Identify which cell holds the provided text, then report its (X, Y) central coordinate. 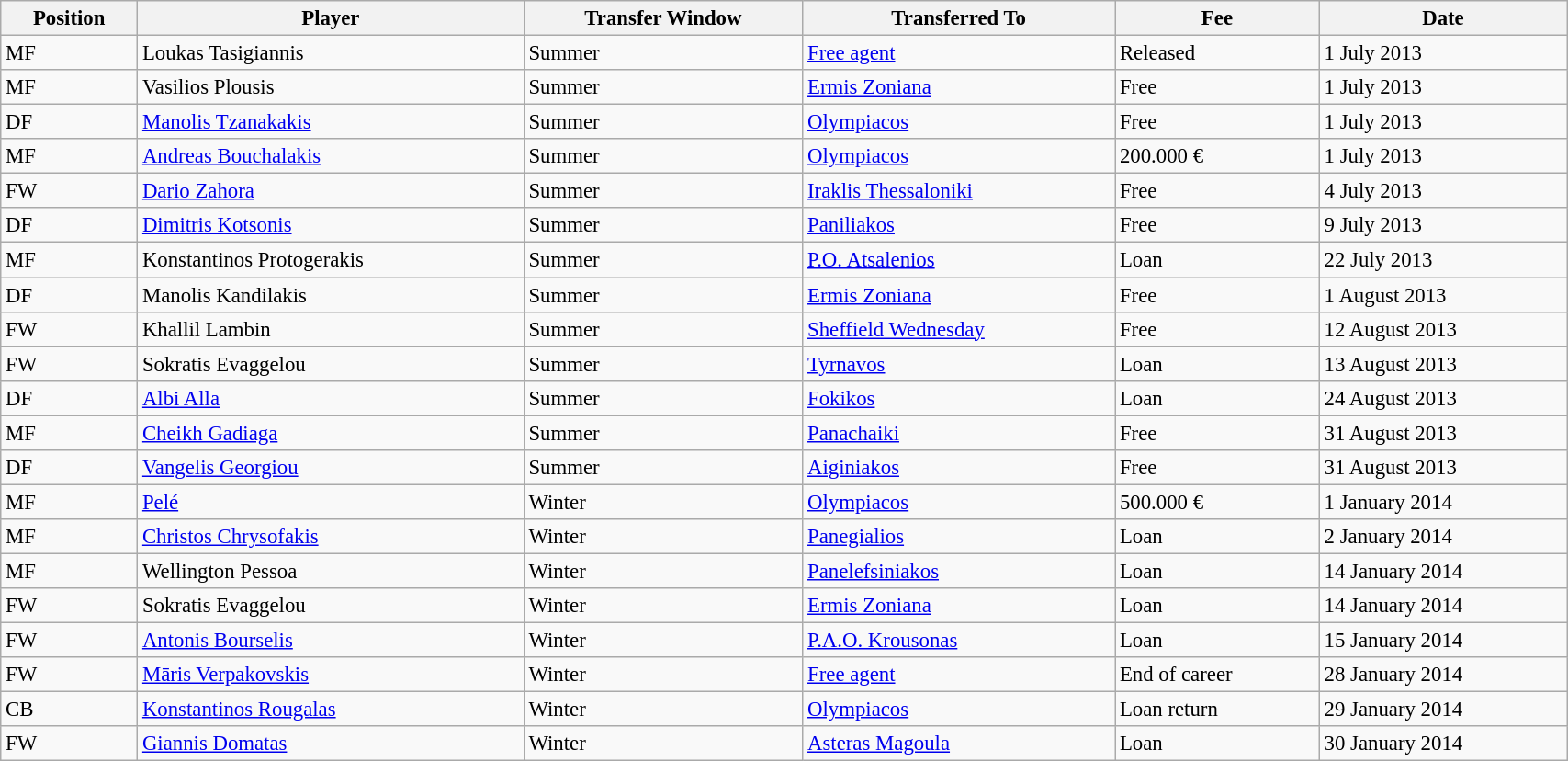
Dario Zahora (331, 191)
1 August 2013 (1442, 295)
Loukas Tasigiannis (331, 53)
4 July 2013 (1442, 191)
Khallil Lambin (331, 329)
24 August 2013 (1442, 398)
Fee (1218, 18)
500.000 € (1218, 502)
Albi Alla (331, 398)
Loan return (1218, 710)
Transferred To (959, 18)
200.000 € (1218, 156)
Aiginiakos (959, 468)
Asteras Magoula (959, 744)
CB (70, 710)
15 January 2014 (1442, 641)
P.A.O. Krousonas (959, 641)
Giannis Domatas (331, 744)
Sheffield Wednesday (959, 329)
30 January 2014 (1442, 744)
Date (1442, 18)
Manolis Tzanakakis (331, 122)
2 January 2014 (1442, 537)
22 July 2013 (1442, 260)
Pelé (331, 502)
Vangelis Georgiou (331, 468)
9 July 2013 (1442, 225)
Cheikh Gadiaga (331, 433)
1 January 2014 (1442, 502)
Tyrnavos (959, 364)
Released (1218, 53)
Fokikos (959, 398)
Dimitris Kotsonis (331, 225)
12 August 2013 (1442, 329)
Manolis Kandilakis (331, 295)
Konstantinos Protogerakis (331, 260)
Transfer Window (663, 18)
Antonis Bourselis (331, 641)
Panelefsiniakos (959, 571)
Andreas Bouchalakis (331, 156)
Konstantinos Rougalas (331, 710)
End of career (1218, 675)
Panegialios (959, 537)
Player (331, 18)
Iraklis Thessaloniki (959, 191)
Māris Verpakovskis (331, 675)
Position (70, 18)
Paniliakos (959, 225)
13 August 2013 (1442, 364)
P.O. Atsalenios (959, 260)
Christos Chrysofakis (331, 537)
Wellington Pessoa (331, 571)
29 January 2014 (1442, 710)
Panachaiki (959, 433)
Vasilios Plousis (331, 87)
28 January 2014 (1442, 675)
